For the text-containing cell, return its midpoint in [x, y] coordinate format. 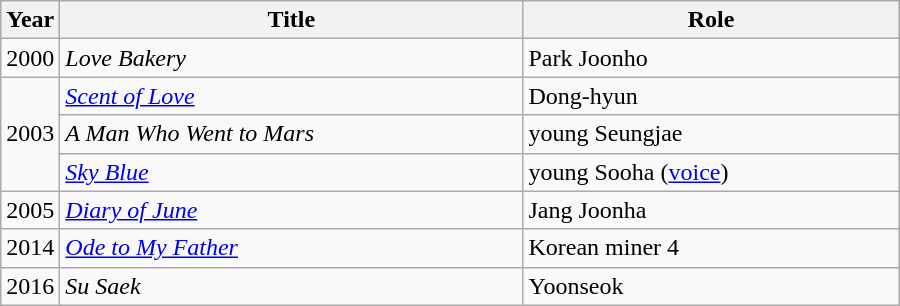
young Sooha (voice) [711, 172]
Ode to My Father [292, 248]
Dong-hyun [711, 96]
2016 [30, 286]
Diary of June [292, 210]
Title [292, 20]
Yoonseok [711, 286]
Scent of Love [292, 96]
Jang Joonha [711, 210]
Su Saek [292, 286]
Year [30, 20]
Love Bakery [292, 58]
young Seungjae [711, 134]
2000 [30, 58]
Park Joonho [711, 58]
Sky Blue [292, 172]
Role [711, 20]
2014 [30, 248]
2003 [30, 134]
2005 [30, 210]
Korean miner 4 [711, 248]
A Man Who Went to Mars [292, 134]
